Scan for the cell matching the given text and deliver its (x, y) coordinate at center. 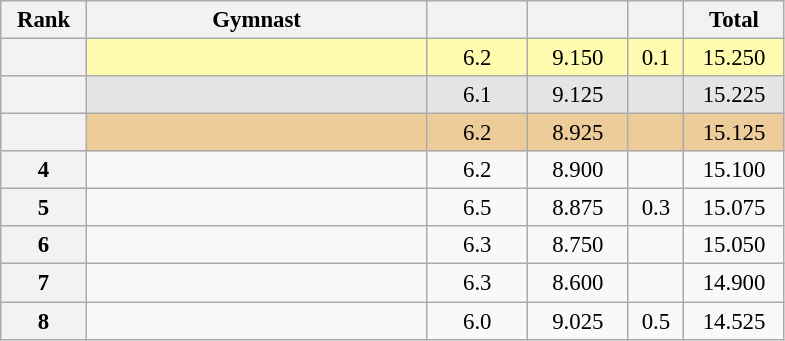
8 (44, 321)
Rank (44, 20)
6.5 (478, 208)
0.5 (656, 321)
6 (44, 245)
15.075 (734, 208)
Total (734, 20)
5 (44, 208)
8.925 (578, 133)
8.600 (578, 283)
8.875 (578, 208)
0.1 (656, 58)
8.900 (578, 170)
9.125 (578, 95)
6.0 (478, 321)
7 (44, 283)
14.525 (734, 321)
15.250 (734, 58)
15.050 (734, 245)
9.150 (578, 58)
9.025 (578, 321)
Gymnast (256, 20)
14.900 (734, 283)
15.225 (734, 95)
15.100 (734, 170)
6.1 (478, 95)
15.125 (734, 133)
4 (44, 170)
0.3 (656, 208)
8.750 (578, 245)
